Pinpoint the cell where the given text exists, returning its (x, y) midpoint coordinate. 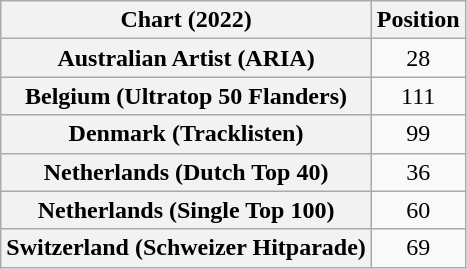
Switzerland (Schweizer Hitparade) (186, 248)
Belgium (Ultratop 50 Flanders) (186, 96)
Netherlands (Single Top 100) (186, 210)
36 (418, 172)
60 (418, 210)
111 (418, 96)
Denmark (Tracklisten) (186, 134)
28 (418, 58)
Australian Artist (ARIA) (186, 58)
69 (418, 248)
99 (418, 134)
Netherlands (Dutch Top 40) (186, 172)
Chart (2022) (186, 20)
Position (418, 20)
